Pinpoint the cell where the given text exists, returning its [X, Y] midpoint coordinate. 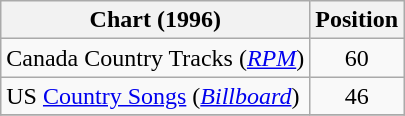
Position [357, 20]
Canada Country Tracks (RPM) [156, 58]
46 [357, 96]
US Country Songs (Billboard) [156, 96]
60 [357, 58]
Chart (1996) [156, 20]
